Return [X, Y] of the center of cell containing provided text 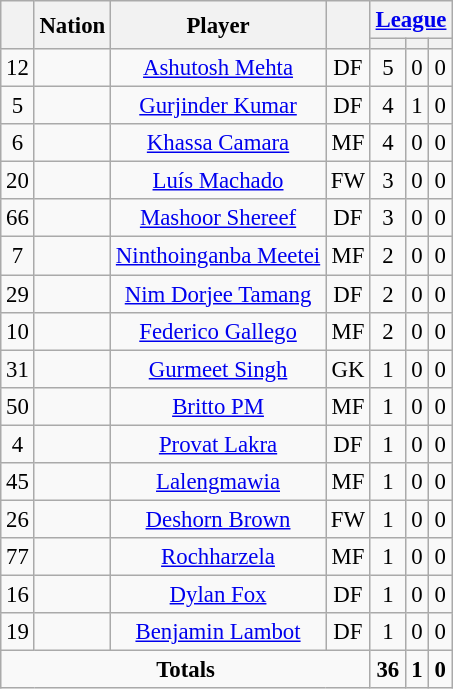
29 [18, 294]
Federico Gallego [218, 331]
Dylan Fox [218, 594]
Lalengmawia [218, 482]
Gurjinder Kumar [218, 106]
Player [218, 25]
50 [18, 406]
Totals [186, 670]
77 [18, 557]
31 [18, 369]
League [410, 20]
GK [348, 369]
16 [18, 594]
Gurmeet Singh [218, 369]
45 [18, 482]
6 [18, 143]
Luís Machado [218, 181]
36 [388, 670]
19 [18, 632]
26 [18, 519]
Khassa Camara [218, 143]
Nation [72, 25]
10 [18, 331]
Deshorn Brown [218, 519]
Mashoor Shereef [218, 219]
Ashutosh Mehta [218, 68]
Rochharzela [218, 557]
Nim Dorjee Tamang [218, 294]
Provat Lakra [218, 444]
Britto PM [218, 406]
66 [18, 219]
7 [18, 256]
Benjamin Lambot [218, 632]
Ninthoinganba Meetei [218, 256]
20 [18, 181]
12 [18, 68]
